Identify which cell holds the provided text, then report its [X, Y] central coordinate. 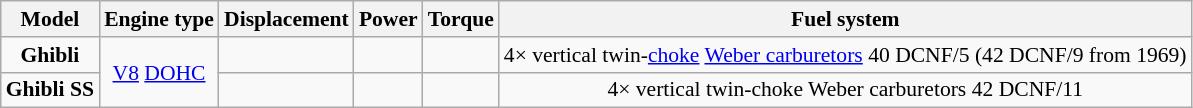
4× vertical twin-choke Weber carburetors 40 DCNF/5 (42 DCNF/9 from 1969) [846, 55]
V8 DOHC [159, 72]
Ghibli [50, 55]
Ghibli SS [50, 90]
Power [388, 19]
4× vertical twin-choke Weber carburetors 42 DCNF/11 [846, 90]
Engine type [159, 19]
Torque [461, 19]
Displacement [286, 19]
Model [50, 19]
Fuel system [846, 19]
